Locate the cell with the specified text and output its [X, Y] center coordinate. 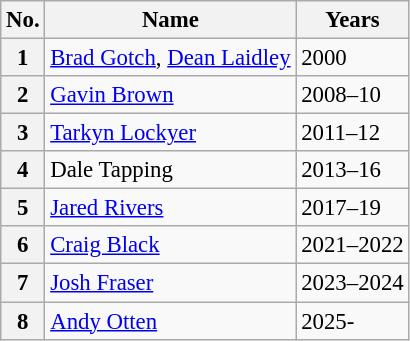
Brad Gotch, Dean Laidley [170, 58]
Jared Rivers [170, 208]
1 [23, 58]
2000 [352, 58]
No. [23, 20]
Gavin Brown [170, 95]
Name [170, 20]
2008–10 [352, 95]
2011–12 [352, 133]
5 [23, 208]
Josh Fraser [170, 283]
4 [23, 170]
2017–19 [352, 208]
2 [23, 95]
2025- [352, 321]
Years [352, 20]
Tarkyn Lockyer [170, 133]
Dale Tapping [170, 170]
Andy Otten [170, 321]
2021–2022 [352, 245]
7 [23, 283]
2013–16 [352, 170]
Craig Black [170, 245]
2023–2024 [352, 283]
8 [23, 321]
3 [23, 133]
6 [23, 245]
